Provide the [x, y] coordinate of the cell's center where the given text is located.  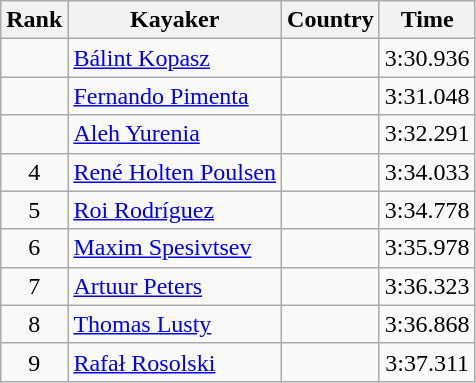
5 [34, 210]
3:34.778 [427, 210]
3:30.936 [427, 58]
8 [34, 324]
6 [34, 248]
3:37.311 [427, 362]
Time [427, 20]
Artuur Peters [175, 286]
Maxim Spesivtsev [175, 248]
3:31.048 [427, 96]
Rank [34, 20]
Country [331, 20]
3:36.868 [427, 324]
Kayaker [175, 20]
Fernando Pimenta [175, 96]
3:32.291 [427, 134]
3:34.033 [427, 172]
Thomas Lusty [175, 324]
Rafał Rosolski [175, 362]
Bálint Kopasz [175, 58]
7 [34, 286]
3:35.978 [427, 248]
Roi Rodríguez [175, 210]
Aleh Yurenia [175, 134]
3:36.323 [427, 286]
René Holten Poulsen [175, 172]
9 [34, 362]
4 [34, 172]
